Return the [X, Y] coordinate for the center point of the cell that contains the specified text.  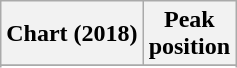
Peak position [189, 34]
Chart (2018) [72, 34]
